Scan for the cell matching the given text and deliver its [X, Y] coordinate at center. 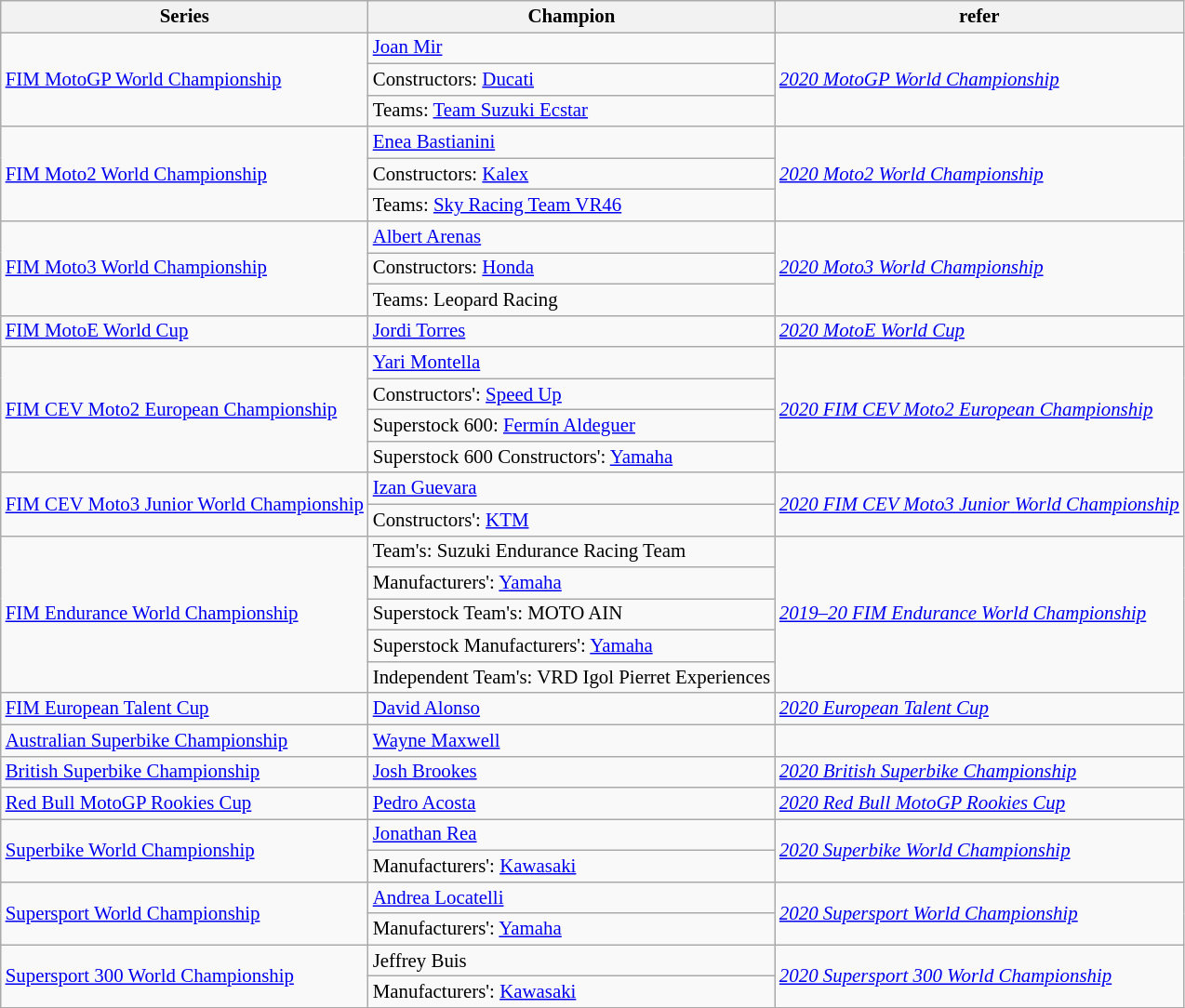
Independent Team's: VRD Igol Pierret Experiences [571, 677]
FIM Moto3 World Championship [184, 269]
Series [184, 17]
Jonathan Rea [571, 835]
Constructors': KTM [571, 520]
FIM Moto2 World Championship [184, 174]
2020 FIM CEV Moto3 Junior World Championship [979, 504]
Constructors: Kalex [571, 174]
Andrea Locatelli [571, 897]
2020 Supersport 300 World Championship [979, 976]
Team's: Suzuki Endurance Racing Team [571, 551]
Josh Brookes [571, 772]
2020 Red Bull MotoGP Rookies Cup [979, 803]
FIM Endurance World Championship [184, 614]
FIM European Talent Cup [184, 709]
FIM MotoE World Cup [184, 331]
Australian Superbike Championship [184, 740]
Izan Guevara [571, 488]
2020 Supersport World Championship [979, 913]
2020 FIM CEV Moto2 European Championship [979, 409]
2020 Moto3 World Championship [979, 269]
Jordi Torres [571, 331]
Yari Montella [571, 363]
2019–20 FIM Endurance World Championship [979, 614]
FIM MotoGP World Championship [184, 79]
Supersport World Championship [184, 913]
Pedro Acosta [571, 803]
Superstock Manufacturers': Yamaha [571, 646]
FIM CEV Moto2 European Championship [184, 409]
2020 Moto2 World Championship [979, 174]
2020 European Talent Cup [979, 709]
Jeffrey Buis [571, 961]
Albert Arenas [571, 237]
Teams: Leopard Racing [571, 299]
British Superbike Championship [184, 772]
Champion [571, 17]
Superstock 600 Constructors': Yamaha [571, 457]
Superstock Team's: MOTO AIN [571, 615]
Supersport 300 World Championship [184, 976]
Constructors: Honda [571, 268]
Superstock 600: Fermín Aldeguer [571, 426]
Joan Mir [571, 47]
2020 MotoGP World Championship [979, 79]
Wayne Maxwell [571, 740]
FIM CEV Moto3 Junior World Championship [184, 504]
Teams: Sky Racing Team VR46 [571, 206]
2020 MotoE World Cup [979, 331]
Teams: Team Suzuki Ecstar [571, 111]
Constructors: Ducati [571, 79]
David Alonso [571, 709]
Red Bull MotoGP Rookies Cup [184, 803]
2020 Superbike World Championship [979, 851]
2020 British Superbike Championship [979, 772]
refer [979, 17]
Superbike World Championship [184, 851]
Constructors': Speed Up [571, 394]
Enea Bastianini [571, 142]
